Identify which cell holds the provided text, then report its [X, Y] central coordinate. 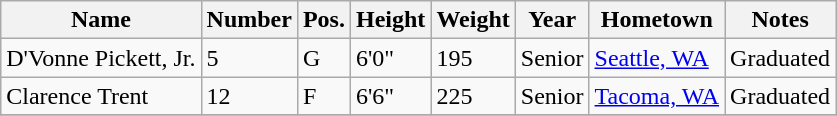
Notes [780, 20]
G [324, 58]
Name [101, 20]
225 [473, 96]
12 [249, 96]
Weight [473, 20]
Hometown [657, 20]
6'6" [390, 96]
195 [473, 58]
Tacoma, WA [657, 96]
D'Vonne Pickett, Jr. [101, 58]
Year [552, 20]
Pos. [324, 20]
Seattle, WA [657, 58]
Height [390, 20]
5 [249, 58]
Number [249, 20]
6'0" [390, 58]
Clarence Trent [101, 96]
F [324, 96]
